Scan for the cell matching the given text and deliver its (x, y) coordinate at center. 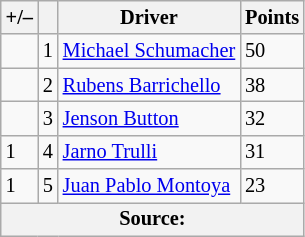
32 (272, 118)
50 (272, 51)
Driver (149, 17)
5 (48, 186)
31 (272, 152)
23 (272, 186)
Michael Schumacher (149, 51)
Jenson Button (149, 118)
Rubens Barrichello (149, 85)
3 (48, 118)
2 (48, 85)
+/– (20, 17)
Points (272, 17)
Juan Pablo Montoya (149, 186)
4 (48, 152)
38 (272, 85)
Source: (152, 219)
Jarno Trulli (149, 152)
